Provide the (X, Y) coordinate of the cell's center where the given text is located.  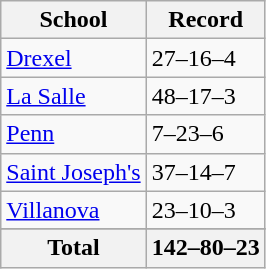
La Salle (74, 96)
Saint Joseph's (74, 172)
Penn (74, 134)
27–16–4 (206, 58)
Record (206, 20)
23–10–3 (206, 210)
Total (74, 248)
37–14–7 (206, 172)
7–23–6 (206, 134)
142–80–23 (206, 248)
School (74, 20)
Drexel (74, 58)
48–17–3 (206, 96)
Villanova (74, 210)
